Pinpoint the cell where the given text exists, returning its [x, y] midpoint coordinate. 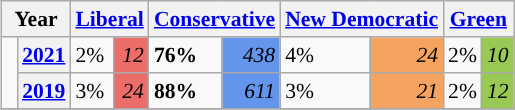
Green [478, 19]
Year [36, 19]
New Democratic [362, 19]
21 [406, 91]
Conservative [214, 19]
Liberal [109, 19]
2021 [44, 55]
88% [186, 91]
2019 [44, 91]
438 [251, 55]
611 [251, 91]
10 [498, 55]
76% [186, 55]
4% [325, 55]
